Output the (x, y) coordinate of the center of the cell containing the given text.  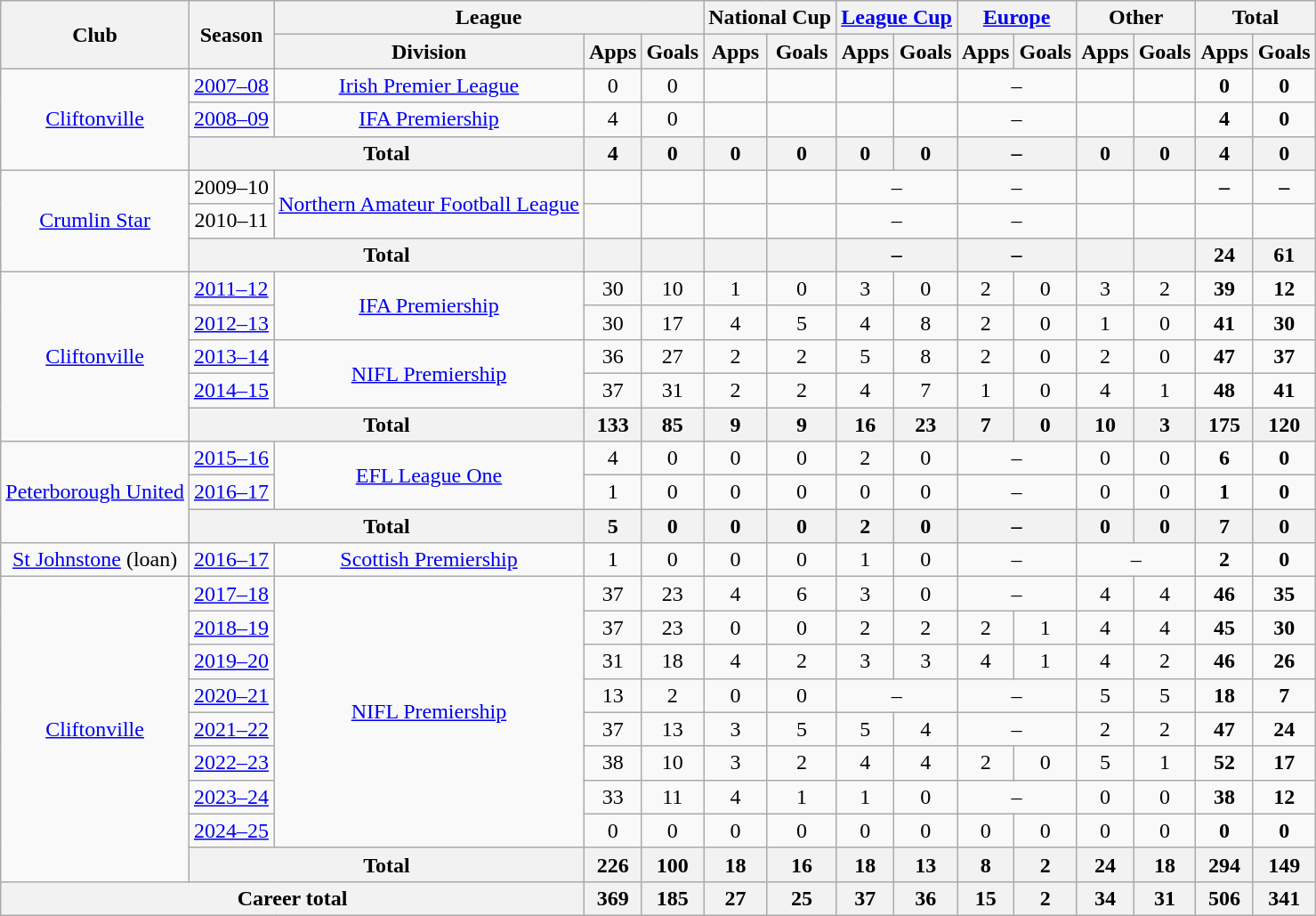
294 (1224, 864)
133 (612, 425)
2019–20 (231, 661)
185 (673, 898)
2011–12 (231, 288)
Club (95, 35)
61 (1284, 255)
34 (1105, 898)
Northern Amateur Football League (429, 204)
National Cup (771, 18)
26 (1284, 661)
League (489, 18)
100 (673, 864)
369 (612, 898)
Season (231, 35)
2023–24 (231, 797)
2013–14 (231, 356)
85 (673, 425)
Crumlin Star (95, 221)
Division (429, 52)
Peterborough United (95, 492)
2024–25 (231, 831)
Irish Premier League (429, 85)
48 (1224, 390)
341 (1284, 898)
Scottish Premiership (429, 560)
League Cup (897, 18)
39 (1224, 288)
226 (612, 864)
St Johnstone (loan) (95, 560)
Europe (1017, 18)
2014–15 (231, 390)
15 (986, 898)
2015–16 (231, 458)
2018–19 (231, 628)
11 (673, 797)
120 (1284, 425)
Career total (293, 898)
2007–08 (231, 85)
2009–10 (231, 187)
149 (1284, 864)
2017–18 (231, 594)
2010–11 (231, 221)
35 (1284, 594)
Other (1136, 18)
52 (1224, 763)
33 (612, 797)
EFL League One (429, 475)
175 (1224, 425)
25 (802, 898)
2012–13 (231, 322)
2021–22 (231, 729)
2008–09 (231, 119)
506 (1224, 898)
2022–23 (231, 763)
45 (1224, 628)
2020–21 (231, 695)
